Output the (X, Y) coordinate of the center of the cell containing the given text.  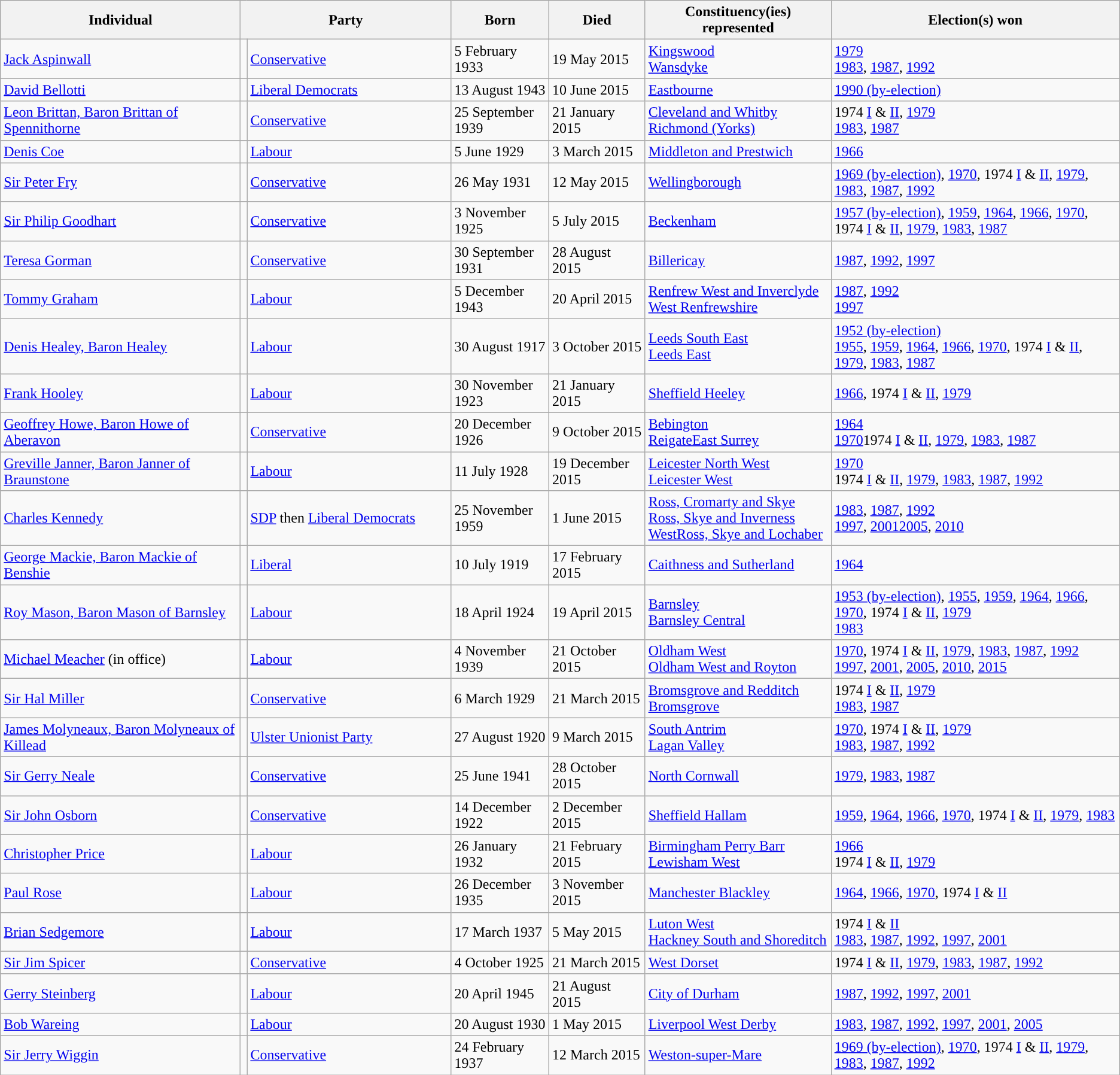
20 April 1945 (500, 994)
James Molyneaux, Baron Molyneaux of Killead (121, 737)
5 July 2015 (597, 221)
Sir Hal Miller (121, 698)
5 December 1943 (500, 299)
Paul Rose (121, 893)
1952 (by-election)1955, 1959, 1964, 1966, 1970, 1974 I & II, 1979, 1983, 1987 (975, 346)
19791983, 1987, 1992 (975, 59)
1 June 2015 (597, 518)
25 November 1959 (500, 518)
20 April 2015 (597, 299)
South AntrimLagan Valley (738, 737)
Bob Wareing (121, 1024)
10 June 2015 (597, 90)
2 December 2015 (597, 815)
Constituency(ies) represented (738, 20)
Died (597, 20)
19 April 2015 (597, 612)
25 June 1941 (500, 776)
1983, 1987, 1992, 1997, 2001, 2005 (975, 1024)
Born (500, 20)
BarnsleyBarnsley Central (738, 612)
Liberal Democrats (349, 90)
30 November 1923 (500, 393)
Greville Janner, Baron Janner of Braunstone (121, 470)
26 May 1931 (500, 182)
5 May 2015 (597, 931)
10 July 1919 (500, 565)
Billericay (738, 260)
Renfrew West and InverclydeWest Renfrewshire (738, 299)
1983, 1987, 19921997, 20012005, 2010 (975, 518)
Beckenham (738, 221)
25 September 1939 (500, 121)
Leon Brittan, Baron Brittan of Spennithorne (121, 121)
19 December 2015 (597, 470)
11 July 1928 (500, 470)
3 November 1925 (500, 221)
18 April 1924 (500, 612)
Teresa Gorman (121, 260)
27 August 1920 (500, 737)
1970, 1974 I & II, 19791983, 1987, 1992 (975, 737)
9 March 2015 (597, 737)
Tommy Graham (121, 299)
24 February 1937 (500, 1055)
Michael Meacher (in office) (121, 660)
Sheffield Hallam (738, 815)
Christopher Price (121, 854)
1953 (by-election), 1955, 1959, 1964, 1966, 1970, 1974 I & II, 19791983 (975, 612)
Brian Sedgemore (121, 931)
30 August 1917 (500, 346)
13 August 1943 (500, 90)
Oldham WestOldham West and Royton (738, 660)
1964 (975, 565)
Leeds South EastLeeds East (738, 346)
30 September 1931 (500, 260)
4 October 1925 (500, 962)
Sir Peter Fry (121, 182)
28 October 2015 (597, 776)
Frank Hooley (121, 393)
North Cornwall (738, 776)
Sir Jim Spicer (121, 962)
1970, 1974 I & II, 1979, 1983, 1987, 19921997, 2001, 2005, 2010, 2015 (975, 660)
BebingtonReigateEast Surrey (738, 432)
Sir Jerry Wiggin (121, 1055)
West Dorset (738, 962)
Geoffrey Howe, Baron Howe of Aberavon (121, 432)
Election(s) won (975, 20)
Ross, Cromarty and SkyeRoss, Skye and Inverness WestRoss, Skye and Lochaber (738, 518)
Liberal (349, 565)
12 March 2015 (597, 1055)
Wellingborough (738, 182)
Sheffield Heeley (738, 393)
3 November 2015 (597, 893)
1957 (by-election), 1959, 1964, 1966, 1970, 1974 I & II, 1979, 1983, 1987 (975, 221)
5 June 1929 (500, 151)
17 February 2015 (597, 565)
196419701974 I & II, 1979, 1983, 1987 (975, 432)
14 December 1922 (500, 815)
1974 I & II1983, 1987, 1992, 1997, 2001 (975, 931)
9 October 2015 (597, 432)
Party (346, 20)
3 October 2015 (597, 346)
Leicester North WestLeicester West (738, 470)
20 August 1930 (500, 1024)
Sir John Osborn (121, 815)
Caithness and Sutherland (738, 565)
28 August 2015 (597, 260)
Gerry Steinberg (121, 994)
David Bellotti (121, 90)
Cleveland and WhitbyRichmond (Yorks) (738, 121)
Birmingham Perry BarrLewisham West (738, 854)
1990 (by-election) (975, 90)
26 January 1932 (500, 854)
19 May 2015 (597, 59)
1979, 1983, 1987 (975, 776)
Denis Coe (121, 151)
21 February 2015 (597, 854)
4 November 1939 (500, 660)
City of Durham (738, 994)
KingswoodWansdyke (738, 59)
1 May 2015 (597, 1024)
1966, 1974 I & II, 1979 (975, 393)
1987, 1992, 1997 (975, 260)
1974 I & II, 1979, 1983, 1987, 1992 (975, 962)
17 March 1937 (500, 931)
3 March 2015 (597, 151)
1987, 1992, 1997, 2001 (975, 994)
12 May 2015 (597, 182)
Liverpool West Derby (738, 1024)
1959, 1964, 1966, 1970, 1974 I & II, 1979, 1983 (975, 815)
1964, 1966, 1970, 1974 I & II (975, 893)
Charles Kennedy (121, 518)
21 October 2015 (597, 660)
Luton WestHackney South and Shoreditch (738, 931)
21 August 2015 (597, 994)
Manchester Blackley (738, 893)
Individual (121, 20)
1966 (975, 151)
Sir Gerry Neale (121, 776)
6 March 1929 (500, 698)
Bromsgrove and RedditchBromsgrove (738, 698)
Eastbourne (738, 90)
SDP then Liberal Democrats (349, 518)
20 December 1926 (500, 432)
Ulster Unionist Party (349, 737)
Jack Aspinwall (121, 59)
Middleton and Prestwich (738, 151)
19701974 I & II, 1979, 1983, 1987, 1992 (975, 470)
George Mackie, Baron Mackie of Benshie (121, 565)
Roy Mason, Baron Mason of Barnsley (121, 612)
Denis Healey, Baron Healey (121, 346)
Sir Philip Goodhart (121, 221)
5 February 1933 (500, 59)
19661974 I & II, 1979 (975, 854)
1987, 19921997 (975, 299)
26 December 1935 (500, 893)
Weston-super-Mare (738, 1055)
